Output the (x, y) coordinate of the center of the cell containing the given text.  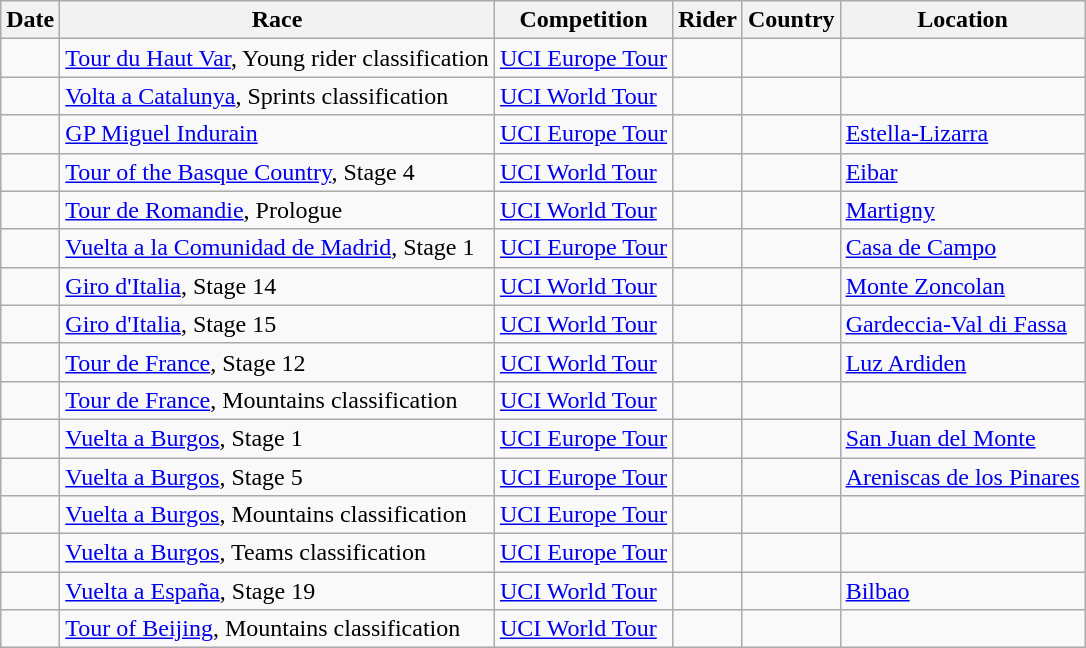
Date (30, 20)
Volta a Catalunya, Sprints classification (278, 96)
Vuelta a España, Stage 19 (278, 591)
Tour of the Basque Country, Stage 4 (278, 172)
Rider (708, 20)
Tour du Haut Var, Young rider classification (278, 58)
Vuelta a Burgos, Stage 1 (278, 438)
Estella-Lizarra (962, 134)
Gardeccia-Val di Fassa (962, 324)
Location (962, 20)
Tour of Beijing, Mountains classification (278, 629)
Vuelta a la Comunidad de Madrid, Stage 1 (278, 248)
Luz Ardiden (962, 362)
Tour de France, Mountains classification (278, 400)
San Juan del Monte (962, 438)
Tour de Romandie, Prologue (278, 210)
Vuelta a Burgos, Teams classification (278, 553)
Monte Zoncolan (962, 286)
Tour de France, Stage 12 (278, 362)
Bilbao (962, 591)
Vuelta a Burgos, Stage 5 (278, 477)
Giro d'Italia, Stage 15 (278, 324)
Martigny (962, 210)
Eibar (962, 172)
Casa de Campo (962, 248)
Areniscas de los Pinares (962, 477)
Race (278, 20)
Country (791, 20)
Giro d'Italia, Stage 14 (278, 286)
Vuelta a Burgos, Mountains classification (278, 515)
Competition (583, 20)
GP Miguel Indurain (278, 134)
